Locate the cell with the specified text and output its [X, Y] center coordinate. 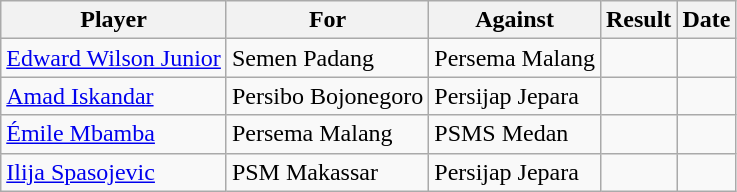
Persibo Bojonegoro [327, 96]
Edward Wilson Junior [114, 58]
Player [114, 20]
PSMS Medan [515, 134]
Émile Mbamba [114, 134]
For [327, 20]
Ilija Spasojevic [114, 172]
PSM Makassar [327, 172]
Result [638, 20]
Date [706, 20]
Semen Padang [327, 58]
Amad Iskandar [114, 96]
Against [515, 20]
